Determine the [x, y] coordinate at the center of the cell enclosing the given text.  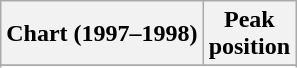
Peakposition [249, 34]
Chart (1997–1998) [102, 34]
